Identify which cell holds the provided text, then report its [x, y] central coordinate. 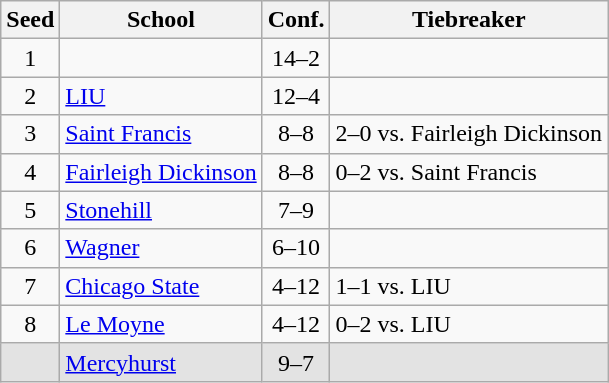
2–0 vs. Fairleigh Dickinson [469, 134]
Seed [30, 20]
6–10 [296, 248]
1 [30, 58]
Wagner [161, 248]
Le Moyne [161, 324]
12–4 [296, 96]
0–2 vs. Saint Francis [469, 172]
LIU [161, 96]
0–2 vs. LIU [469, 324]
1–1 vs. LIU [469, 286]
Stonehill [161, 210]
4 [30, 172]
9–7 [296, 362]
7 [30, 286]
Tiebreaker [469, 20]
5 [30, 210]
Saint Francis [161, 134]
7–9 [296, 210]
14–2 [296, 58]
2 [30, 96]
Fairleigh Dickinson [161, 172]
Chicago State [161, 286]
School [161, 20]
3 [30, 134]
Mercyhurst [161, 362]
8 [30, 324]
6 [30, 248]
Conf. [296, 20]
